From the cell containing the given text, extract its center point as (X, Y) coordinate. 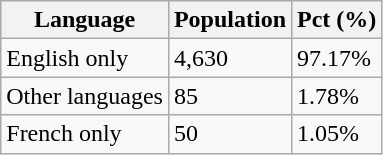
50 (230, 134)
Language (85, 20)
Pct (%) (337, 20)
1.05% (337, 134)
85 (230, 96)
Population (230, 20)
Other languages (85, 96)
97.17% (337, 58)
English only (85, 58)
French only (85, 134)
1.78% (337, 96)
4,630 (230, 58)
